Locate the cell with the specified text and output its [X, Y] center coordinate. 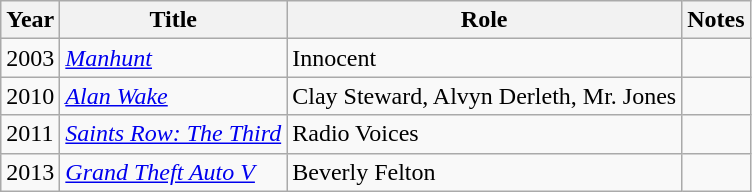
Alan Wake [174, 96]
Year [30, 20]
Clay Steward, Alvyn Derleth, Mr. Jones [484, 96]
Grand Theft Auto V [174, 172]
Saints Row: The Third [174, 134]
Radio Voices [484, 134]
2011 [30, 134]
2003 [30, 58]
Notes [716, 20]
Role [484, 20]
Manhunt [174, 58]
Beverly Felton [484, 172]
2010 [30, 96]
Innocent [484, 58]
2013 [30, 172]
Title [174, 20]
